Return [x, y] of the center of cell containing provided text 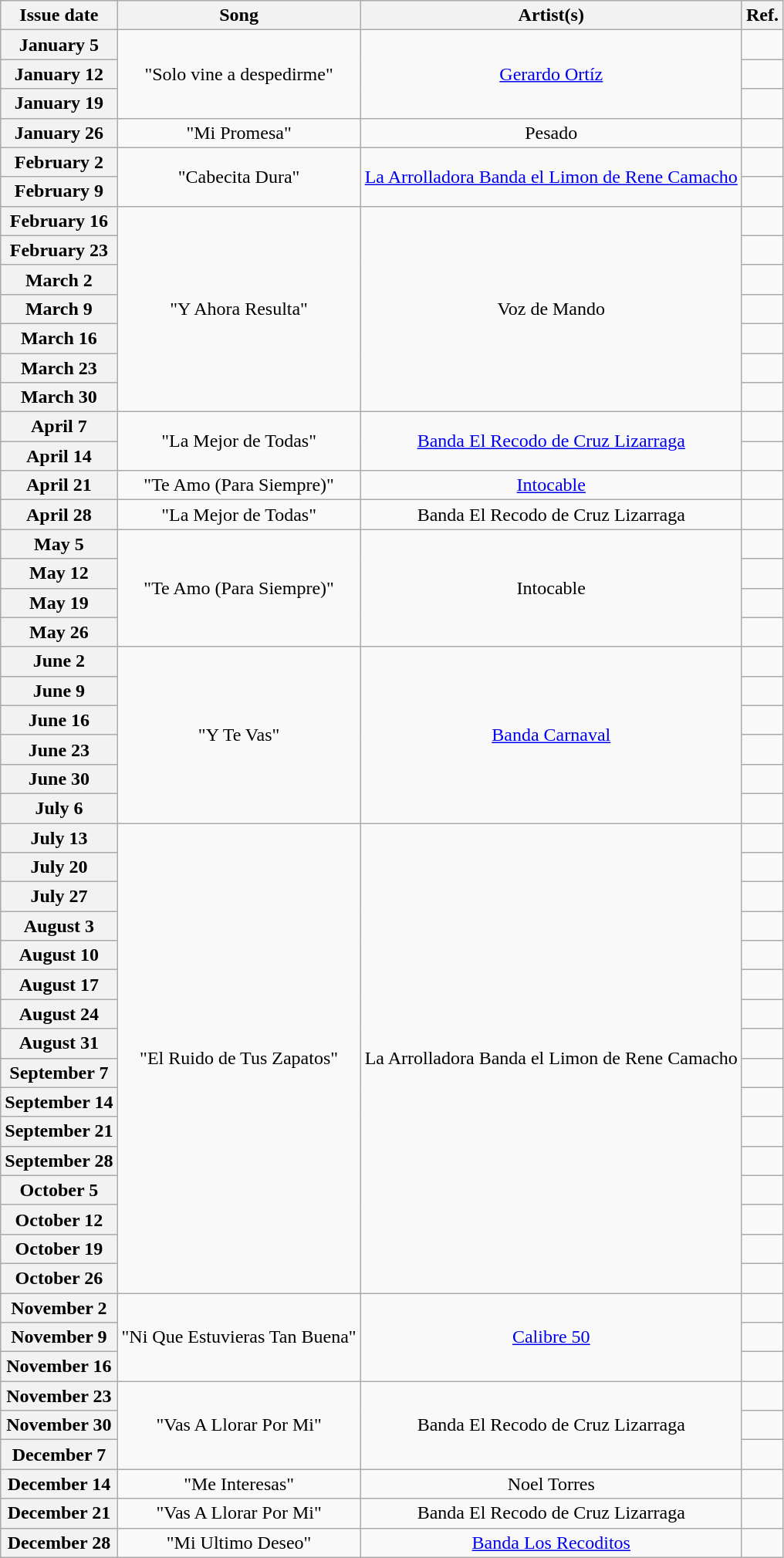
"El Ruido de Tus Zapatos" [239, 1057]
March 16 [59, 338]
March 2 [59, 279]
"Solo vine a despedirme" [239, 74]
Ref. [762, 15]
April 14 [59, 456]
May 12 [59, 573]
Pesado [551, 133]
September 14 [59, 1102]
June 16 [59, 720]
September 21 [59, 1131]
February 16 [59, 221]
January 19 [59, 103]
Gerardo Ortíz [551, 74]
Artist(s) [551, 15]
May 19 [59, 603]
May 5 [59, 544]
December 21 [59, 1513]
December 28 [59, 1543]
December 7 [59, 1455]
November 30 [59, 1425]
January 5 [59, 45]
June 30 [59, 779]
September 28 [59, 1161]
March 23 [59, 368]
July 13 [59, 837]
October 19 [59, 1249]
"Y Te Vas" [239, 735]
"Cabecita Dura" [239, 177]
January 26 [59, 133]
"Mi Ultimo Deseo" [239, 1543]
September 7 [59, 1073]
February 2 [59, 162]
Issue date [59, 15]
November 9 [59, 1337]
April 28 [59, 515]
May 26 [59, 632]
October 12 [59, 1219]
Voz de Mando [551, 309]
August 24 [59, 1014]
January 12 [59, 74]
June 23 [59, 749]
April 7 [59, 427]
"Y Ahora Resulta" [239, 309]
Noel Torres [551, 1484]
July 20 [59, 867]
August 31 [59, 1043]
August 10 [59, 955]
July 6 [59, 808]
Banda Los Recoditos [551, 1543]
"Ni Que Estuvieras Tan Buena" [239, 1337]
July 27 [59, 897]
June 9 [59, 691]
June 2 [59, 661]
March 30 [59, 397]
February 9 [59, 191]
November 16 [59, 1367]
August 17 [59, 985]
November 2 [59, 1308]
October 5 [59, 1190]
"Me Interesas" [239, 1484]
March 9 [59, 309]
Calibre 50 [551, 1337]
October 26 [59, 1278]
February 23 [59, 250]
August 3 [59, 926]
Banda Carnaval [551, 735]
Song [239, 15]
April 21 [59, 485]
"Mi Promesa" [239, 133]
November 23 [59, 1396]
December 14 [59, 1484]
